Determine the (X, Y) coordinate at the center of the cell enclosing the given text.  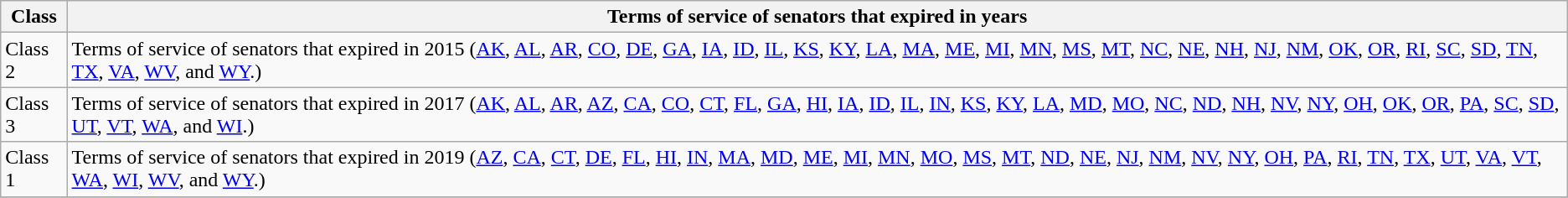
Class (34, 17)
Terms of service of senators that expired in years (818, 17)
Class 3 (34, 114)
Class 1 (34, 169)
Class 2 (34, 60)
